Find where the given text appears and provide that cell's center as [x, y] coordinate. 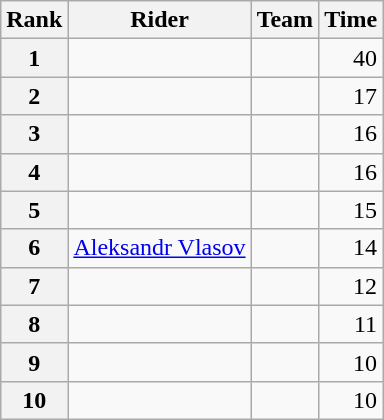
14 [351, 248]
Team [285, 20]
6 [34, 248]
Rider [160, 20]
8 [34, 324]
3 [34, 134]
40 [351, 58]
15 [351, 210]
2 [34, 96]
1 [34, 58]
Time [351, 20]
9 [34, 362]
11 [351, 324]
12 [351, 286]
Rank [34, 20]
5 [34, 210]
17 [351, 96]
7 [34, 286]
4 [34, 172]
Aleksandr Vlasov [160, 248]
